Capture the cell that displays the provided text and extract its [x, y] central coordinate. 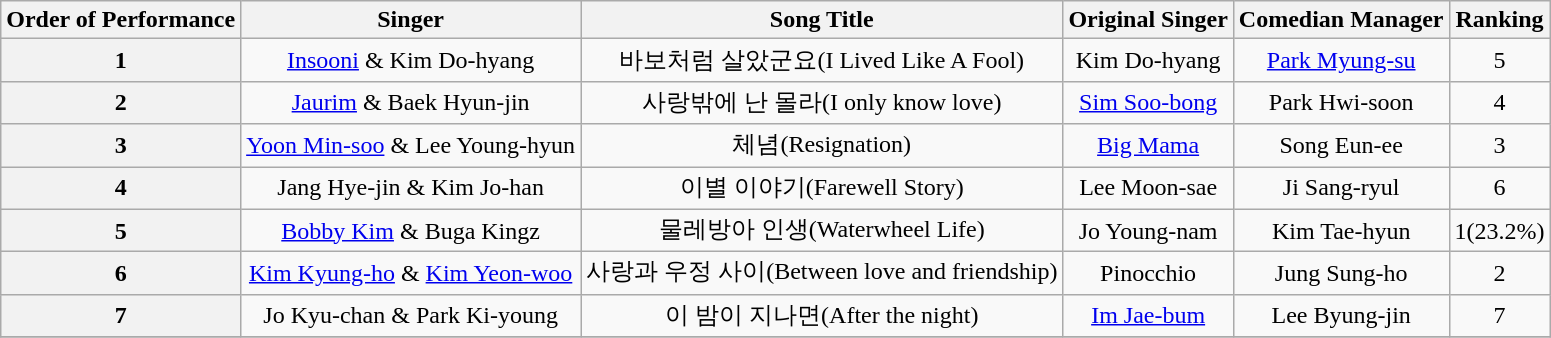
1 [121, 60]
Original Singer [1148, 20]
Jaurim & Baek Hyun-jin [411, 102]
Singer [411, 20]
Insooni & Kim Do-hyang [411, 60]
1(23.2%) [1500, 230]
사랑밖에 난 몰라(I only know love) [822, 102]
Order of Performance [121, 20]
Jo Young-nam [1148, 230]
Im Jae-bum [1148, 316]
Park Myung-su [1341, 60]
Sim Soo-bong [1148, 102]
Jung Sung-ho [1341, 274]
Kim Kyung-ho & Kim Yeon-woo [411, 274]
물레방아 인생(Waterwheel Life) [822, 230]
이 밤이 지나면(After the night) [822, 316]
사랑과 우정 사이(Between love and friendship) [822, 274]
이별 이야기(Farewell Story) [822, 188]
Kim Do-hyang [1148, 60]
Song Title [822, 20]
Song Eun-ee [1341, 146]
Kim Tae-hyun [1341, 230]
체념(Resignation) [822, 146]
Park Hwi-soon [1341, 102]
바보처럼 살았군요(I Lived Like A Fool) [822, 60]
Big Mama [1148, 146]
Ji Sang-ryul [1341, 188]
Ranking [1500, 20]
Comedian Manager [1341, 20]
Jang Hye-jin & Kim Jo-han [411, 188]
Jo Kyu-chan & Park Ki-young [411, 316]
Bobby Kim & Buga Kingz [411, 230]
Lee Byung-jin [1341, 316]
Yoon Min-soo & Lee Young-hyun [411, 146]
Lee Moon-sae [1148, 188]
Pinocchio [1148, 274]
